Determine the (x, y) coordinate at the center of the cell enclosing the given text.  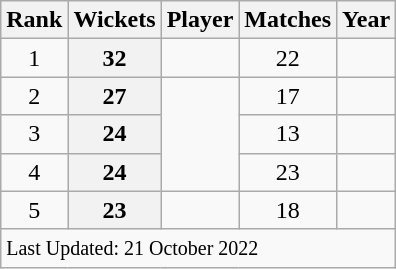
3 (34, 134)
2 (34, 96)
13 (288, 134)
17 (288, 96)
Matches (288, 20)
22 (288, 58)
Year (366, 20)
Wickets (114, 20)
1 (34, 58)
Rank (34, 20)
18 (288, 210)
Player (200, 20)
5 (34, 210)
Last Updated: 21 October 2022 (198, 248)
4 (34, 172)
32 (114, 58)
27 (114, 96)
